Return [x, y] of the center of cell containing provided text 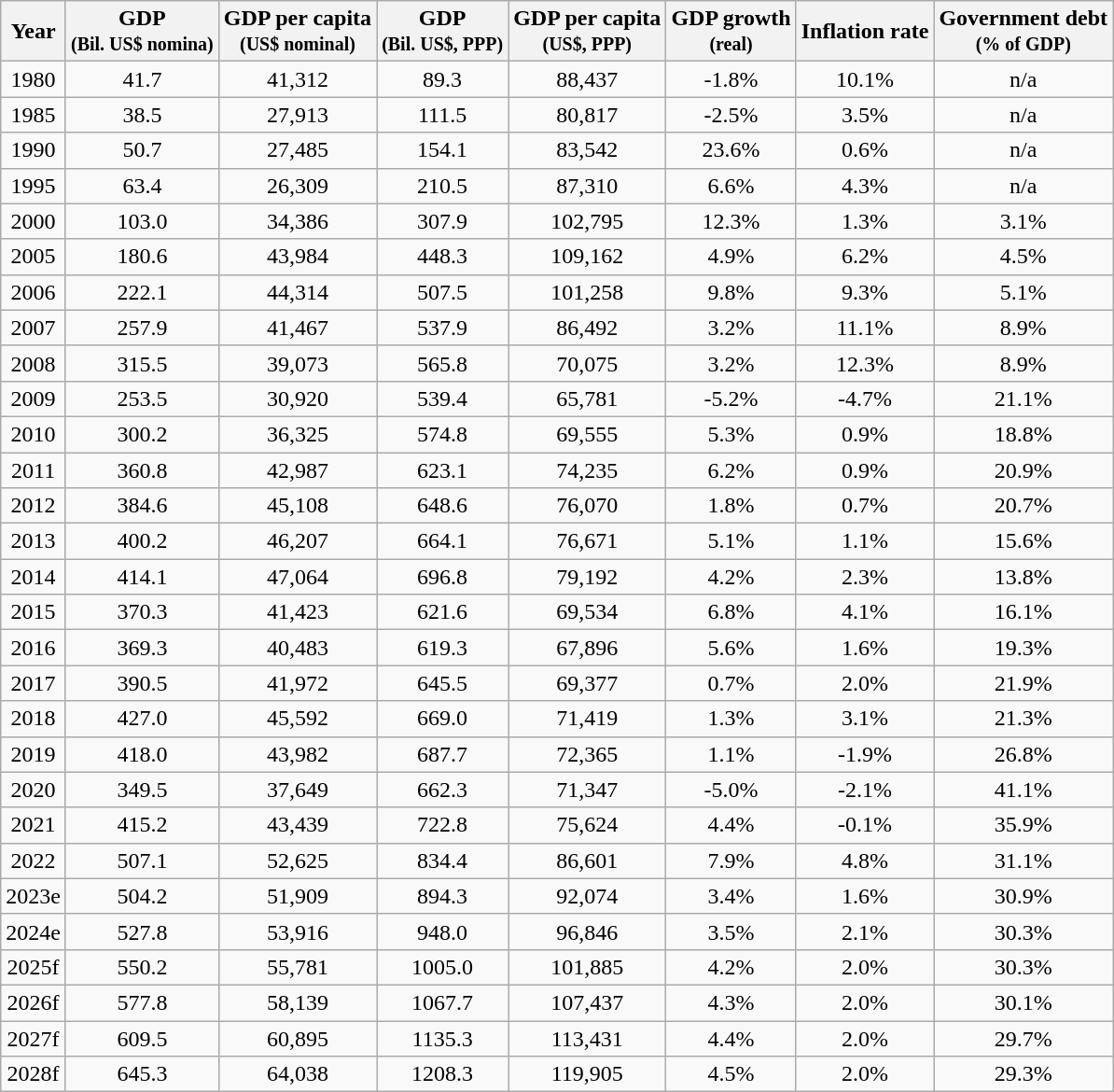
1.8% [731, 506]
2018 [34, 719]
619.3 [442, 648]
51,909 [297, 896]
1005.0 [442, 967]
722.8 [442, 825]
26,309 [297, 186]
2015 [34, 612]
1980 [34, 79]
253.5 [142, 399]
2013 [34, 541]
76,671 [588, 541]
2010 [34, 434]
2.3% [865, 577]
2017 [34, 683]
30.1% [1023, 1002]
577.8 [142, 1002]
-1.9% [865, 754]
72,365 [588, 754]
38.5 [142, 115]
2006 [34, 292]
2019 [34, 754]
55,781 [297, 967]
41,423 [297, 612]
3.4% [731, 896]
2.1% [865, 931]
15.6% [1023, 541]
662.3 [442, 790]
18.8% [1023, 434]
26.8% [1023, 754]
-0.1% [865, 825]
44,314 [297, 292]
-2.5% [731, 115]
9.3% [865, 292]
621.6 [442, 612]
67,896 [588, 648]
1208.3 [442, 1074]
58,139 [297, 1002]
2028f [34, 1074]
41.7 [142, 79]
45,592 [297, 719]
20.7% [1023, 506]
11.1% [865, 328]
369.3 [142, 648]
16.1% [1023, 612]
2014 [34, 577]
9.8% [731, 292]
43,982 [297, 754]
7.9% [731, 861]
4.8% [865, 861]
60,895 [297, 1039]
27,485 [297, 150]
GDP(Bil. US$, PPP) [442, 32]
2023e [34, 896]
30.9% [1023, 896]
2026f [34, 1002]
550.2 [142, 967]
1995 [34, 186]
687.7 [442, 754]
13.8% [1023, 577]
390.5 [142, 683]
834.4 [442, 861]
64,038 [297, 1074]
400.2 [142, 541]
53,916 [297, 931]
5.6% [731, 648]
2000 [34, 221]
46,207 [297, 541]
69,534 [588, 612]
2021 [34, 825]
300.2 [142, 434]
GDP growth(real) [731, 32]
111.5 [442, 115]
537.9 [442, 328]
2008 [34, 363]
63.4 [142, 186]
315.5 [142, 363]
6.6% [731, 186]
86,601 [588, 861]
948.0 [442, 931]
42,987 [297, 469]
41,467 [297, 328]
565.8 [442, 363]
696.8 [442, 577]
45,108 [297, 506]
2024e [34, 931]
539.4 [442, 399]
74,235 [588, 469]
384.6 [142, 506]
669.0 [442, 719]
34,386 [297, 221]
103.0 [142, 221]
36,325 [297, 434]
574.8 [442, 434]
107,437 [588, 1002]
113,431 [588, 1039]
37,649 [297, 790]
20.9% [1023, 469]
609.5 [142, 1039]
92,074 [588, 896]
2025f [34, 967]
2009 [34, 399]
427.0 [142, 719]
4.9% [731, 257]
87,310 [588, 186]
69,555 [588, 434]
504.2 [142, 896]
41.1% [1023, 790]
89.3 [442, 79]
88,437 [588, 79]
21.3% [1023, 719]
307.9 [442, 221]
894.3 [442, 896]
69,377 [588, 683]
27,913 [297, 115]
80,817 [588, 115]
71,419 [588, 719]
52,625 [297, 861]
448.3 [442, 257]
2007 [34, 328]
75,624 [588, 825]
507.5 [442, 292]
257.9 [142, 328]
31.1% [1023, 861]
-5.2% [731, 399]
29.3% [1023, 1074]
1985 [34, 115]
102,795 [588, 221]
71,347 [588, 790]
180.6 [142, 257]
35.9% [1023, 825]
Inflation rate [865, 32]
47,064 [297, 577]
415.2 [142, 825]
39,073 [297, 363]
2022 [34, 861]
4.1% [865, 612]
2011 [34, 469]
96,846 [588, 931]
664.1 [442, 541]
2012 [34, 506]
86,492 [588, 328]
414.1 [142, 577]
210.5 [442, 186]
43,439 [297, 825]
29.7% [1023, 1039]
1067.7 [442, 1002]
65,781 [588, 399]
30,920 [297, 399]
76,070 [588, 506]
5.3% [731, 434]
2016 [34, 648]
21.9% [1023, 683]
43,984 [297, 257]
1990 [34, 150]
109,162 [588, 257]
Year [34, 32]
2020 [34, 790]
21.1% [1023, 399]
370.3 [142, 612]
2027f [34, 1039]
GDP per capita(US$ nominal) [297, 32]
Government debt(% of GDP) [1023, 32]
GDP per capita(US$, PPP) [588, 32]
-2.1% [865, 790]
GDP(Bil. US$ nomina) [142, 32]
-5.0% [731, 790]
154.1 [442, 150]
527.8 [142, 931]
645.5 [442, 683]
79,192 [588, 577]
418.0 [142, 754]
40,483 [297, 648]
83,542 [588, 150]
-4.7% [865, 399]
19.3% [1023, 648]
41,972 [297, 683]
70,075 [588, 363]
23.6% [731, 150]
507.1 [142, 861]
648.6 [442, 506]
50.7 [142, 150]
360.8 [142, 469]
222.1 [142, 292]
101,885 [588, 967]
119,905 [588, 1074]
645.3 [142, 1074]
1135.3 [442, 1039]
-1.8% [731, 79]
41,312 [297, 79]
623.1 [442, 469]
10.1% [865, 79]
2005 [34, 257]
0.6% [865, 150]
6.8% [731, 612]
101,258 [588, 292]
349.5 [142, 790]
